For the text-containing cell, return its midpoint in [X, Y] coordinate format. 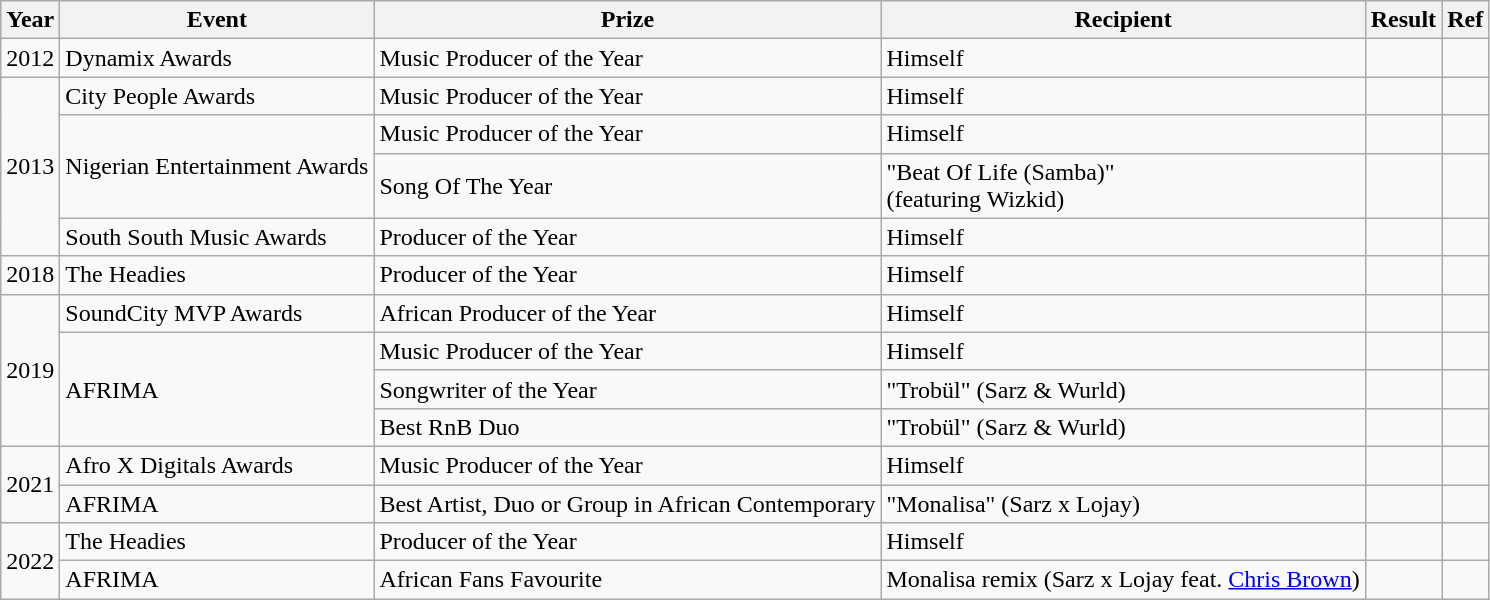
Ref [1466, 20]
African Producer of the Year [628, 313]
Dynamix Awards [217, 58]
Best RnB Duo [628, 427]
Nigerian Entertainment Awards [217, 166]
"Monalisa" (Sarz x Lojay) [1123, 503]
Afro X Digitals Awards [217, 465]
Best Artist, Duo or Group in African Contemporary [628, 503]
2012 [30, 58]
SoundCity MVP Awards [217, 313]
Monalisa remix (Sarz x Lojay feat. Chris Brown) [1123, 580]
Event [217, 20]
Songwriter of the Year [628, 389]
Song Of The Year [628, 186]
2019 [30, 370]
"Beat Of Life (Samba)" (featuring Wizkid) [1123, 186]
African Fans Favourite [628, 580]
Prize [628, 20]
2022 [30, 561]
Recipient [1123, 20]
2013 [30, 166]
City People Awards [217, 96]
Year [30, 20]
2021 [30, 484]
Result [1403, 20]
South South Music Awards [217, 237]
2018 [30, 275]
